Search for the cell housing the specified text and yield its (X, Y) center coordinate. 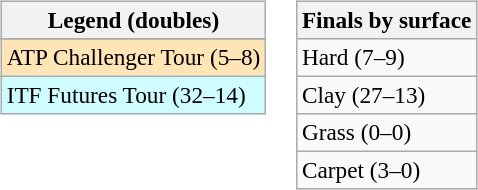
Carpet (3–0) (387, 171)
ATP Challenger Tour (5–8) (133, 57)
Finals by surface (387, 20)
ITF Futures Tour (32–14) (133, 95)
Grass (0–0) (387, 133)
Clay (27–13) (387, 95)
Legend (doubles) (133, 20)
Hard (7–9) (387, 57)
